Find where the given text appears and provide that cell's center as (x, y) coordinate. 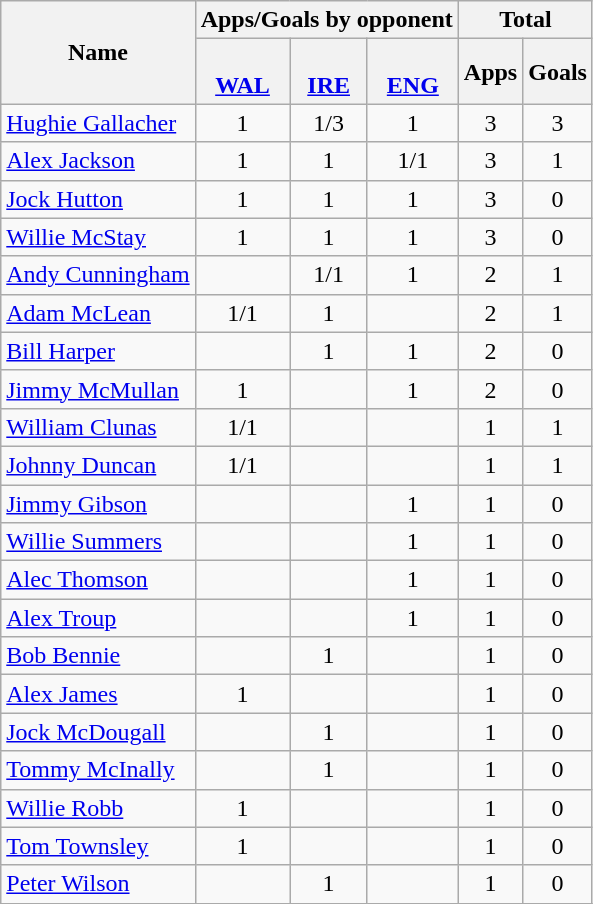
Goals (558, 72)
Apps/Goals by opponent (326, 20)
ENG (412, 72)
Alex Troup (98, 618)
Willie Summers (98, 542)
Willie McStay (98, 237)
Alex James (98, 694)
Bill Harper (98, 351)
Total (525, 20)
Bob Bennie (98, 656)
IRE (328, 72)
Alex Jackson (98, 161)
Apps (490, 72)
Hughie Gallacher (98, 123)
WAL (242, 72)
Adam McLean (98, 313)
Name (98, 52)
Jock Hutton (98, 199)
Peter Wilson (98, 884)
Jock McDougall (98, 732)
William Clunas (98, 427)
1/3 (328, 123)
Jimmy Gibson (98, 503)
Andy Cunningham (98, 275)
Tommy McInally (98, 770)
Jimmy McMullan (98, 389)
Johnny Duncan (98, 465)
Alec Thomson (98, 580)
Tom Townsley (98, 846)
Willie Robb (98, 808)
